Pinpoint the cell where the given text exists, returning its [x, y] midpoint coordinate. 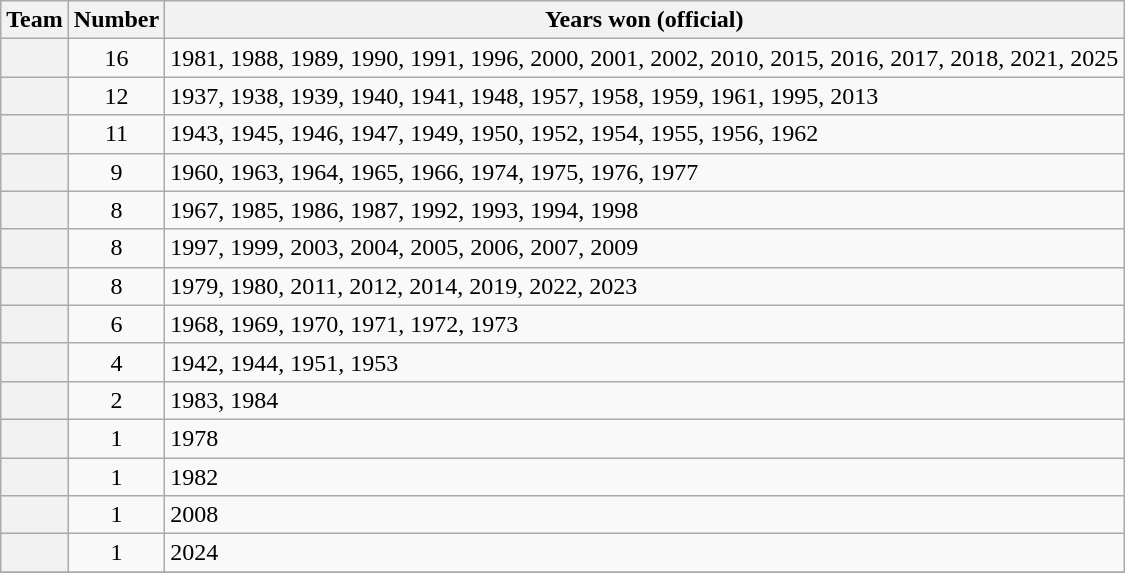
1997, 1999, 2003, 2004, 2005, 2006, 2007, 2009 [644, 248]
Team [35, 20]
16 [116, 58]
1978 [644, 438]
4 [116, 362]
1979, 1980, 2011, 2012, 2014, 2019, 2022, 2023 [644, 286]
Number [116, 20]
1968, 1969, 1970, 1971, 1972, 1973 [644, 324]
2008 [644, 515]
1983, 1984 [644, 400]
1943, 1945, 1946, 1947, 1949, 1950, 1952, 1954, 1955, 1956, 1962 [644, 134]
2024 [644, 553]
1942, 1944, 1951, 1953 [644, 362]
12 [116, 96]
1937, 1938, 1939, 1940, 1941, 1948, 1957, 1958, 1959, 1961, 1995, 2013 [644, 96]
9 [116, 172]
Years won (official) [644, 20]
1960, 1963, 1964, 1965, 1966, 1974, 1975, 1976, 1977 [644, 172]
2 [116, 400]
6 [116, 324]
11 [116, 134]
1981, 1988, 1989, 1990, 1991, 1996, 2000, 2001, 2002, 2010, 2015, 2016, 2017, 2018, 2021, 2025 [644, 58]
1982 [644, 477]
1967, 1985, 1986, 1987, 1992, 1993, 1994, 1998 [644, 210]
